Search for the cell housing the specified text and yield its [x, y] center coordinate. 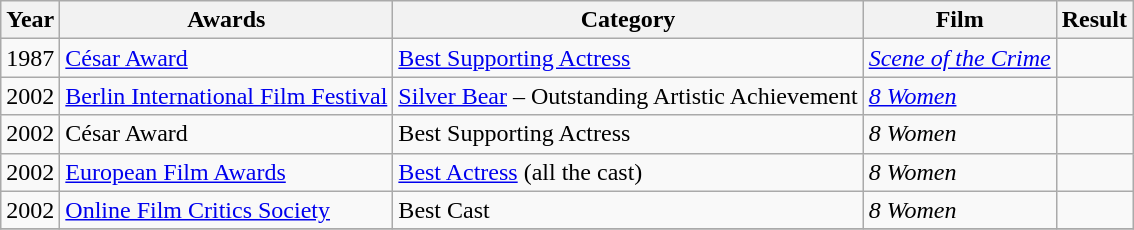
Best Actress (all the cast) [628, 172]
Film [960, 20]
Result [1094, 20]
Category [628, 20]
Scene of the Crime [960, 58]
Berlin International Film Festival [226, 96]
Online Film Critics Society [226, 210]
Awards [226, 20]
Year [30, 20]
Best Cast [628, 210]
Silver Bear – Outstanding Artistic Achievement [628, 96]
1987 [30, 58]
European Film Awards [226, 172]
